Search for the cell housing the specified text and yield its [x, y] center coordinate. 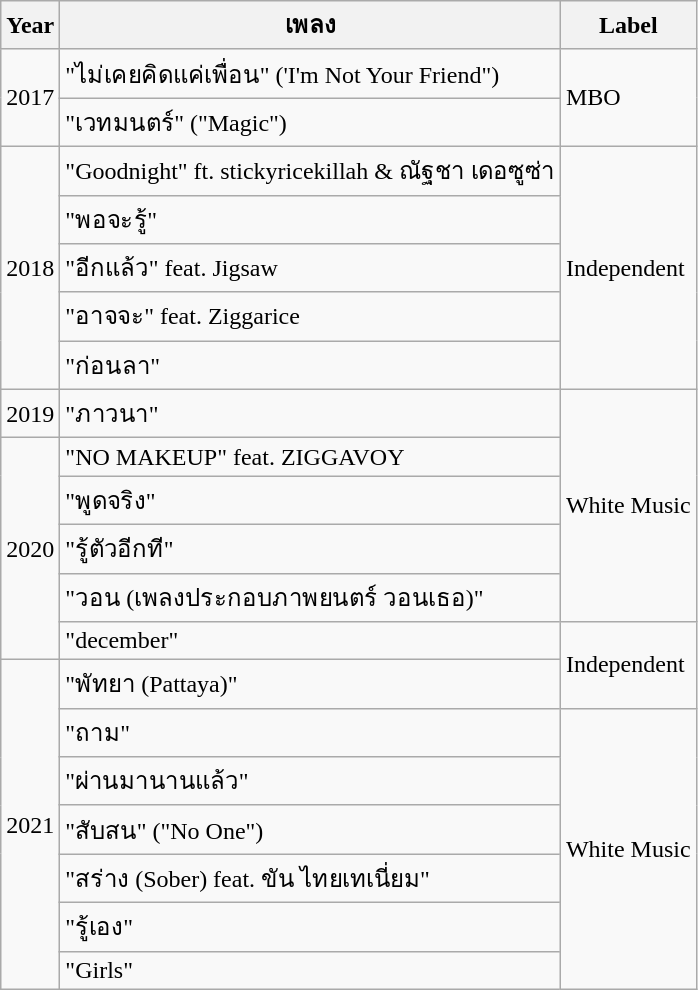
2018 [30, 268]
"ก่อนลา" [310, 366]
"สับสน" ("No One") [310, 830]
"วอน (เพลงประกอบภาพยนตร์ วอนเธอ)" [310, 598]
"NO MAKEUP" feat. ZIGGAVOY [310, 457]
Label [628, 26]
2017 [30, 98]
"รู้ตัวอีกที" [310, 548]
"สร่าง (Sober) feat. ขัน ไทยเทเนี่ยม" [310, 878]
เพลง [310, 26]
2020 [30, 549]
"ถาม" [310, 732]
"ผ่านมานานแล้ว" [310, 782]
2021 [30, 824]
"december" [310, 641]
Year [30, 26]
"รู้เอง" [310, 926]
"เวทมนตร์" ("Magic") [310, 122]
"Goodnight" ft. stickyricekillah & ณัฐชา เดอซูซ่า [310, 170]
"ไม่เคยคิดแค่เพื่อน" ('I'm Not Your Friend") [310, 74]
"ภาวนา" [310, 414]
2019 [30, 414]
"อาจจะ" feat. Ziggarice [310, 316]
"พอจะรู้" [310, 220]
"อีกแล้ว" feat. Jigsaw [310, 268]
"Girls" [310, 970]
"พัทยา (Pattaya)" [310, 684]
MBO [628, 98]
"พูดจริง" [310, 500]
